Determine the [x, y] coordinate at the center of the cell enclosing the given text.  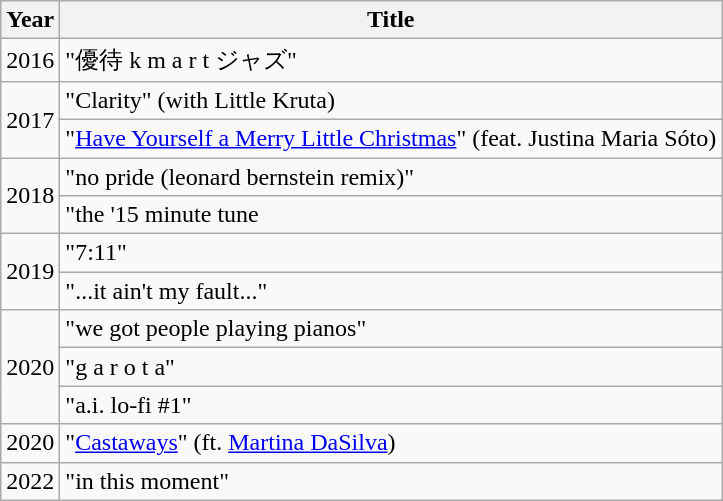
"Castaways" (ft. Martina DaSilva) [391, 443]
"...it ain't my fault..." [391, 291]
"Clarity" (with Little Kruta) [391, 100]
"in this moment" [391, 481]
"g a r o t a" [391, 367]
"Have Yourself a Merry Little Christmas" (feat. Justina Maria Sóto) [391, 138]
2022 [30, 481]
2018 [30, 196]
Year [30, 20]
2016 [30, 60]
"no pride (leonard bernstein remix)" [391, 177]
Title [391, 20]
"a.i. lo-fi #1" [391, 405]
2017 [30, 119]
"we got people playing pianos" [391, 329]
"7:11" [391, 253]
"the '15 minute tune [391, 215]
"優待 k m a r t ジ​ャ​ズ" [391, 60]
2019 [30, 272]
